Scan for the cell matching the given text and deliver its [x, y] coordinate at center. 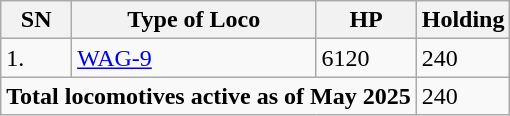
Total locomotives active as of May 2025 [208, 96]
Holding [463, 20]
WAG-9 [194, 58]
HP [366, 20]
1. [36, 58]
6120 [366, 58]
Type of Loco [194, 20]
SN [36, 20]
